Locate the cell with the specified text and output its [x, y] center coordinate. 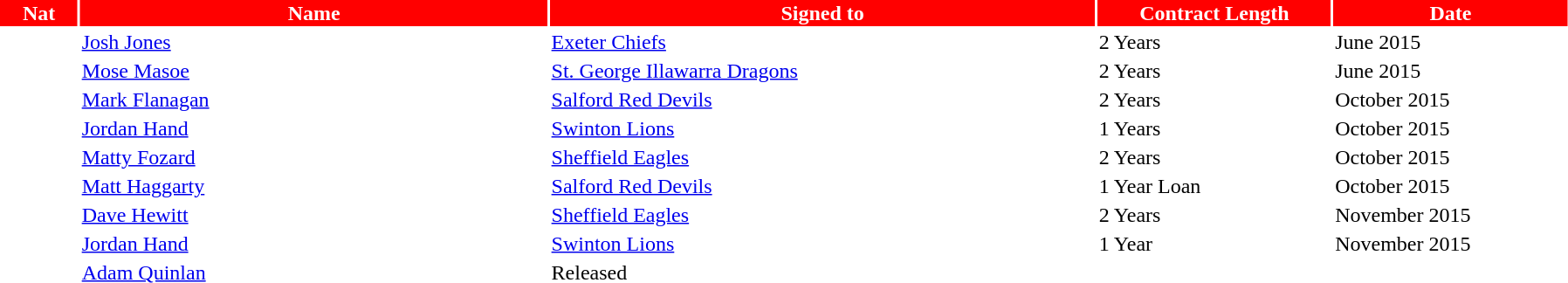
1 Years [1214, 128]
Matt Haggarty [314, 186]
1 Year Loan [1214, 186]
Mose Masoe [314, 71]
Mark Flanagan [314, 100]
Signed to [822, 13]
Date [1451, 13]
Nat [38, 13]
Josh Jones [314, 42]
Exeter Chiefs [822, 42]
Contract Length [1214, 13]
St. George Illawarra Dragons [822, 71]
Matty Fozard [314, 157]
1 Year [1214, 244]
Name [314, 13]
Dave Hewitt [314, 215]
